Identify which cell holds the provided text, then report its [X, Y] central coordinate. 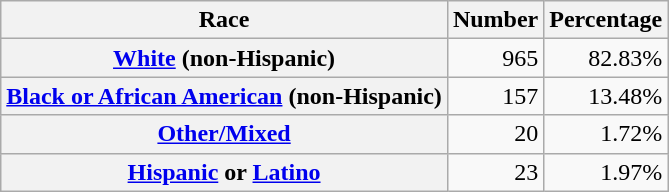
157 [495, 96]
20 [495, 134]
Number [495, 20]
Race [224, 20]
13.48% [606, 96]
White (non-Hispanic) [224, 58]
1.72% [606, 134]
23 [495, 172]
1.97% [606, 172]
Hispanic or Latino [224, 172]
Black or African American (non-Hispanic) [224, 96]
965 [495, 58]
Percentage [606, 20]
82.83% [606, 58]
Other/Mixed [224, 134]
